From the cell containing the given text, extract its center point as [X, Y] coordinate. 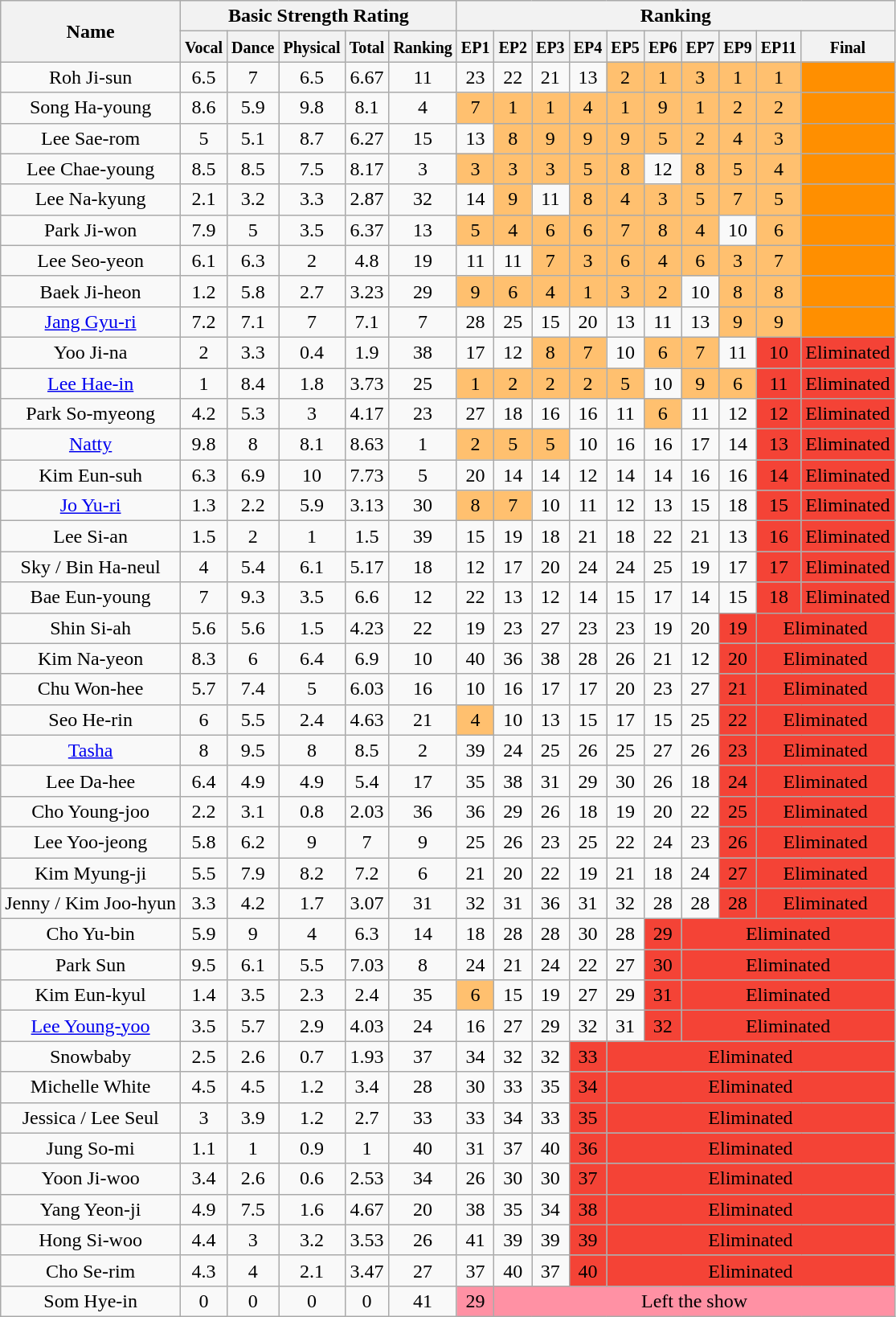
Lee Yoo-jeong [91, 842]
2.53 [366, 1179]
3.07 [366, 904]
Hong Si-woo [91, 1240]
1.8 [312, 384]
Left the show [694, 1301]
Yoon Ji-woo [91, 1179]
3.23 [366, 291]
Kim Eun-suh [91, 475]
Kim Myung-ji [91, 872]
2.5 [203, 1056]
Seo He-rin [91, 720]
4.03 [366, 1026]
6.2 [253, 842]
8.4 [253, 384]
EP7 [701, 47]
8.17 [366, 169]
2.87 [366, 199]
8.6 [203, 108]
2.3 [312, 995]
4.67 [366, 1209]
Roh Ji-sun [91, 77]
Name [91, 31]
1.1 [203, 1148]
5.1 [253, 138]
Natty [91, 445]
1.7 [312, 904]
1.4 [203, 995]
4.63 [366, 720]
Cho Yu-bin [91, 934]
Sky / Bin Ha-neul [91, 567]
6.03 [366, 689]
Tasha [91, 750]
Park So-myeong [91, 414]
1.3 [203, 506]
3.1 [253, 811]
7.03 [366, 965]
Kim Na-yeon [91, 658]
3.47 [366, 1270]
Physical [312, 47]
Final [848, 47]
4.3 [203, 1270]
1.6 [312, 1209]
Dance [253, 47]
Shin Si-ah [91, 628]
1.9 [366, 352]
3.53 [366, 1240]
EP11 [779, 47]
Snowbaby [91, 1056]
1.93 [366, 1056]
Jenny / Kim Joo-hyun [91, 904]
8.2 [312, 872]
Chu Won-hee [91, 689]
Lee Seo-yeon [91, 261]
Park Ji-won [91, 230]
Jung So-mi [91, 1148]
Lee Da-hee [91, 781]
Jo Yu-ri [91, 506]
Lee Young-yoo [91, 1026]
6.6 [366, 597]
0.4 [312, 352]
4.23 [366, 628]
4.4 [203, 1240]
Baek Ji-heon [91, 291]
3.13 [366, 506]
2.03 [366, 811]
Yoo Ji-na [91, 352]
8.63 [366, 445]
EP3 [551, 47]
6.27 [366, 138]
Vocal [203, 47]
Bae Eun-young [91, 597]
8.7 [312, 138]
EP5 [625, 47]
Lee Si-an [91, 536]
5.17 [366, 567]
Cho Se-rim [91, 1270]
Lee Sae-rom [91, 138]
Lee Chae-young [91, 169]
2.9 [312, 1026]
Jang Gyu-ri [91, 322]
EP2 [513, 47]
4.8 [366, 261]
Park Sun [91, 965]
EP4 [588, 47]
7.4 [253, 689]
Basic Strength Rating [318, 16]
Yang Yeon-ji [91, 1209]
Total [366, 47]
EP9 [738, 47]
6.67 [366, 77]
Som Hye-in [91, 1301]
Song Ha-young [91, 108]
3.9 [253, 1118]
3.73 [366, 384]
EP6 [662, 47]
9.3 [253, 597]
Michelle White [91, 1087]
6.37 [366, 230]
Lee Na-kyung [91, 199]
0.7 [312, 1056]
4.17 [366, 414]
0.6 [312, 1179]
Cho Young-joo [91, 811]
8.3 [203, 658]
Lee Hae-in [91, 384]
EP1 [476, 47]
7.73 [366, 475]
Kim Eun-kyul [91, 995]
Jessica / Lee Seul [91, 1118]
0.8 [312, 811]
0.9 [312, 1148]
5.3 [253, 414]
